Identify which cell holds the provided text, then report its [X, Y] central coordinate. 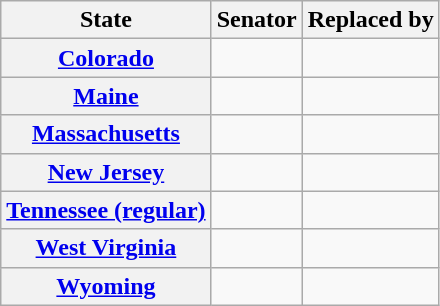
New Jersey [106, 172]
Senator [256, 20]
Wyoming [106, 286]
Tennessee (regular) [106, 210]
Massachusetts [106, 134]
State [106, 20]
West Virginia [106, 248]
Maine [106, 96]
Replaced by [370, 20]
Colorado [106, 58]
